Return the (x, y) coordinate for the center point of the cell that contains the specified text.  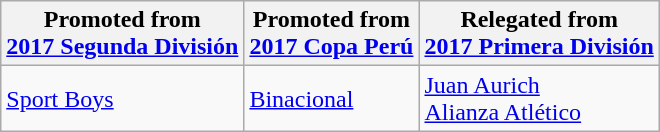
Promoted from2017 Copa Perú (332, 34)
Promoted from2017 Segunda División (122, 34)
Binacional (332, 98)
Relegated from2017 Primera División (539, 34)
Sport Boys (122, 98)
Juan Aurich Alianza Atlético (539, 98)
